Return [X, Y] of the center of cell containing provided text 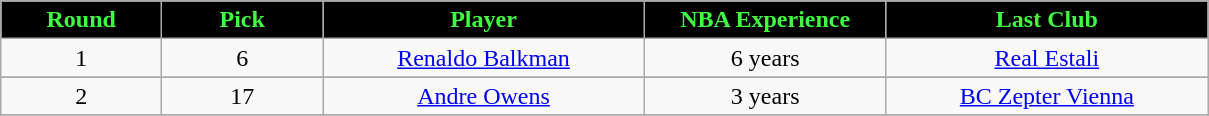
6 years [764, 58]
Last Club [1047, 20]
Player [484, 20]
Renaldo Balkman [484, 58]
17 [242, 96]
NBA Experience [764, 20]
Pick [242, 20]
Real Estali [1047, 58]
3 years [764, 96]
BC Zepter Vienna [1047, 96]
Round [82, 20]
6 [242, 58]
2 [82, 96]
1 [82, 58]
Andre Owens [484, 96]
